Extract the [X, Y] coordinate from the center of the cell holding the provided text.  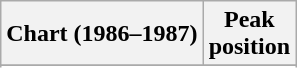
Chart (1986–1987) [102, 34]
Peakposition [249, 34]
